Scan for the cell matching the given text and deliver its [x, y] coordinate at center. 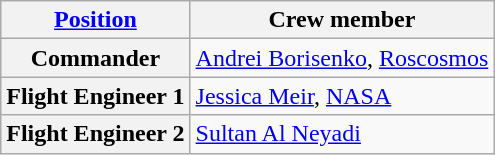
Jessica Meir, NASA [342, 96]
Crew member [342, 20]
Commander [96, 58]
Sultan Al Neyadi [342, 134]
Flight Engineer 1 [96, 96]
Position [96, 20]
Andrei Borisenko, Roscosmos [342, 58]
Flight Engineer 2 [96, 134]
